Capture the cell that displays the provided text and extract its [x, y] central coordinate. 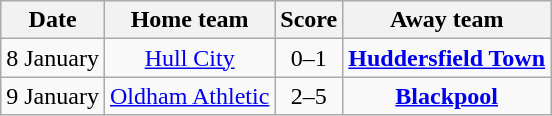
Hull City [189, 58]
9 January [53, 96]
Oldham Athletic [189, 96]
Blackpool [447, 96]
8 January [53, 58]
Huddersfield Town [447, 58]
Away team [447, 20]
Date [53, 20]
0–1 [309, 58]
Score [309, 20]
2–5 [309, 96]
Home team [189, 20]
